Scan for the cell matching the given text and deliver its [x, y] coordinate at center. 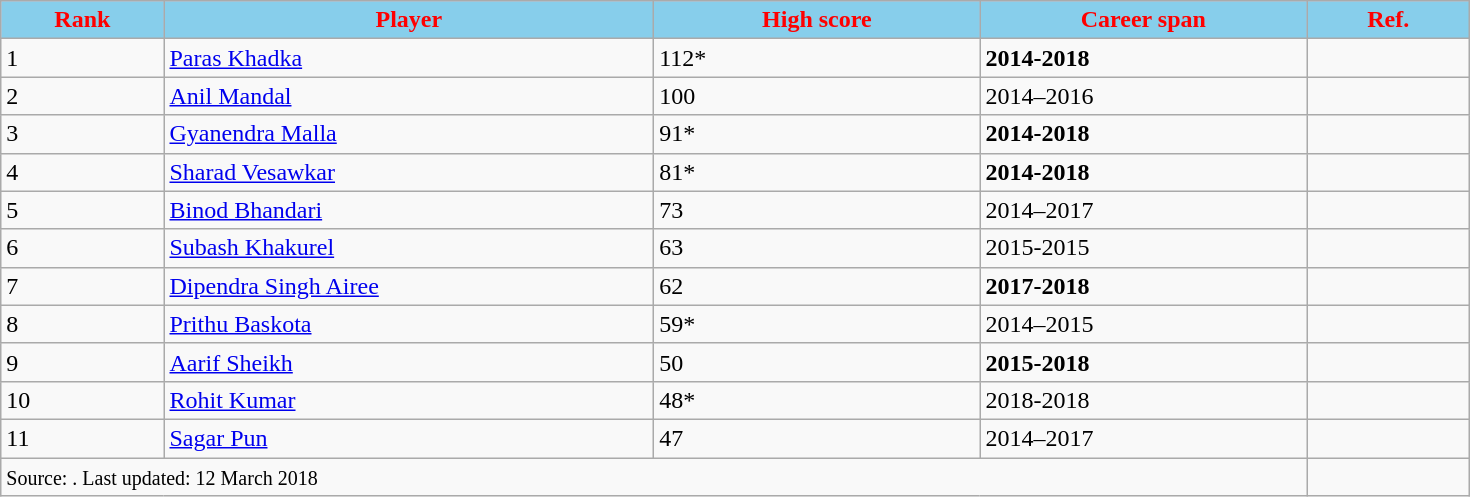
2015-2015 [1143, 248]
59* [817, 324]
Aarif Sheikh [409, 362]
Paras Khadka [409, 58]
Sharad Vesawkar [409, 172]
Binod Bhandari [409, 210]
Rank [82, 20]
Rohit Kumar [409, 400]
Dipendra Singh Airee [409, 286]
Source: . Last updated: 12 March 2018 [654, 477]
81* [817, 172]
Anil Mandal [409, 96]
63 [817, 248]
5 [82, 210]
91* [817, 134]
9 [82, 362]
10 [82, 400]
50 [817, 362]
3 [82, 134]
Career span [1143, 20]
Subash Khakurel [409, 248]
Player [409, 20]
High score [817, 20]
73 [817, 210]
62 [817, 286]
2014–2016 [1143, 96]
112* [817, 58]
1 [82, 58]
Gyanendra Malla [409, 134]
2017-2018 [1143, 286]
Sagar Pun [409, 438]
47 [817, 438]
100 [817, 96]
6 [82, 248]
2 [82, 96]
48* [817, 400]
7 [82, 286]
8 [82, 324]
Prithu Baskota [409, 324]
11 [82, 438]
2014–2015 [1143, 324]
Ref. [1388, 20]
4 [82, 172]
2018-2018 [1143, 400]
2015-2018 [1143, 362]
